Find where the given text appears and provide that cell's center as (x, y) coordinate. 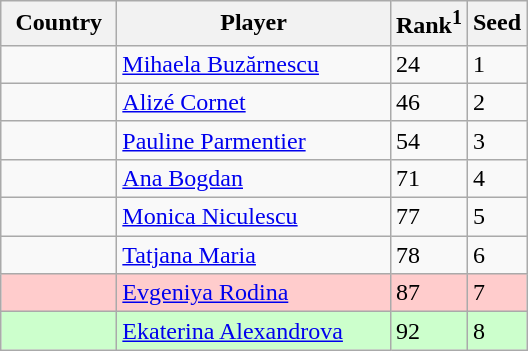
Country (59, 24)
8 (496, 331)
7 (496, 293)
Seed (496, 24)
Mihaela Buzărnescu (254, 64)
Pauline Parmentier (254, 140)
71 (428, 178)
3 (496, 140)
2 (496, 102)
24 (428, 64)
92 (428, 331)
78 (428, 255)
77 (428, 217)
Monica Niculescu (254, 217)
5 (496, 217)
Ana Bogdan (254, 178)
54 (428, 140)
4 (496, 178)
Rank1 (428, 24)
Ekaterina Alexandrova (254, 331)
6 (496, 255)
46 (428, 102)
Player (254, 24)
Alizé Cornet (254, 102)
1 (496, 64)
Evgeniya Rodina (254, 293)
87 (428, 293)
Tatjana Maria (254, 255)
